For the text-containing cell, return its midpoint in (x, y) coordinate format. 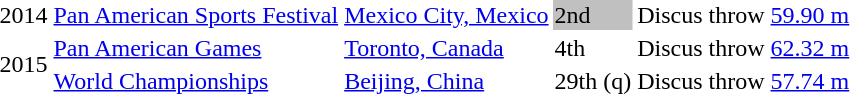
Pan American Games (196, 48)
Toronto, Canada (446, 48)
2nd (593, 15)
Mexico City, Mexico (446, 15)
4th (593, 48)
Pan American Sports Festival (196, 15)
